Find where the given text appears and provide that cell's center as [X, Y] coordinate. 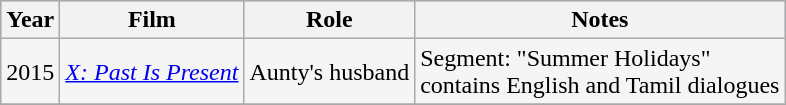
Role [330, 20]
Year [30, 20]
Aunty's husband [330, 72]
Segment: "Summer Holidays"contains English and Tamil dialogues [600, 72]
2015 [30, 72]
Notes [600, 20]
X: Past Is Present [152, 72]
Film [152, 20]
